Detect which cell encompasses the target text, then output its [X, Y] center coordinate. 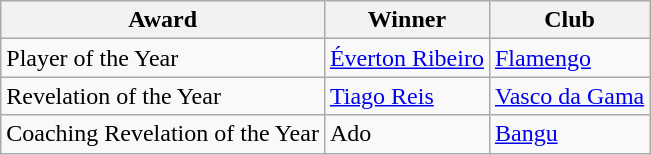
Coaching Revelation of the Year [163, 134]
Club [569, 20]
Player of the Year [163, 58]
Flamengo [569, 58]
Winner [406, 20]
Revelation of the Year [163, 96]
Vasco da Gama [569, 96]
Award [163, 20]
Tiago Reis [406, 96]
Éverton Ribeiro [406, 58]
Ado [406, 134]
Bangu [569, 134]
